For the text-containing cell, return its midpoint in (X, Y) coordinate format. 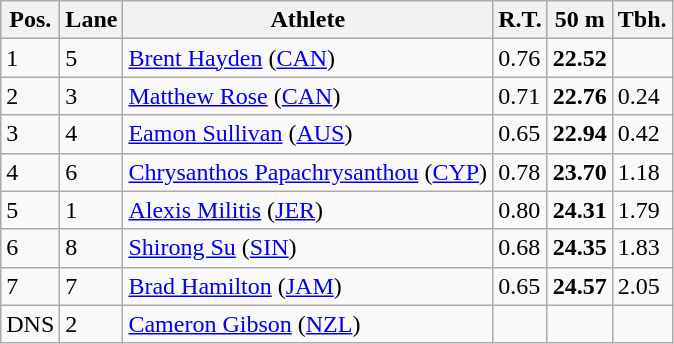
8 (92, 248)
0.71 (520, 96)
0.76 (520, 58)
0.68 (520, 248)
Athlete (308, 20)
2.05 (642, 286)
DNS (30, 324)
Shirong Su (SIN) (308, 248)
Tbh. (642, 20)
24.57 (580, 286)
1.18 (642, 172)
0.80 (520, 210)
Eamon Sullivan (AUS) (308, 134)
1.83 (642, 248)
0.24 (642, 96)
23.70 (580, 172)
1.79 (642, 210)
R.T. (520, 20)
0.42 (642, 134)
Brad Hamilton (JAM) (308, 286)
Alexis Militis (JER) (308, 210)
24.31 (580, 210)
Cameron Gibson (NZL) (308, 324)
22.94 (580, 134)
Brent Hayden (CAN) (308, 58)
22.52 (580, 58)
Matthew Rose (CAN) (308, 96)
Lane (92, 20)
0.78 (520, 172)
50 m (580, 20)
Pos. (30, 20)
22.76 (580, 96)
Chrysanthos Papachrysanthou (CYP) (308, 172)
24.35 (580, 248)
